Detect which cell encompasses the target text, then output its (X, Y) center coordinate. 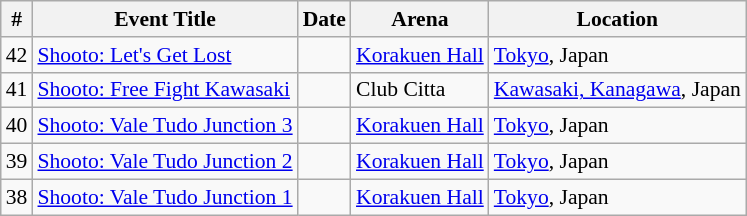
Shooto: Free Fight Kawasaki (164, 90)
40 (17, 126)
Club Citta (420, 90)
Shooto: Vale Tudo Junction 1 (164, 197)
Arena (420, 19)
39 (17, 162)
42 (17, 55)
Location (618, 19)
Shooto: Vale Tudo Junction 2 (164, 162)
41 (17, 90)
Event Title (164, 19)
# (17, 19)
Kawasaki, Kanagawa, Japan (618, 90)
Shooto: Vale Tudo Junction 3 (164, 126)
Shooto: Let's Get Lost (164, 55)
Date (324, 19)
38 (17, 197)
